Find where the given text appears and provide that cell's center as [x, y] coordinate. 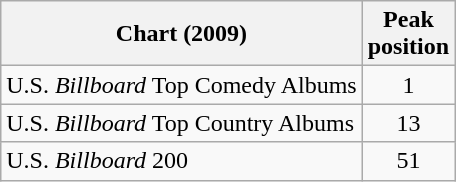
Peakposition [408, 34]
51 [408, 161]
U.S. Billboard Top Comedy Albums [182, 85]
1 [408, 85]
U.S. Billboard Top Country Albums [182, 123]
U.S. Billboard 200 [182, 161]
13 [408, 123]
Chart (2009) [182, 34]
